Capture the cell that displays the provided text and extract its (x, y) central coordinate. 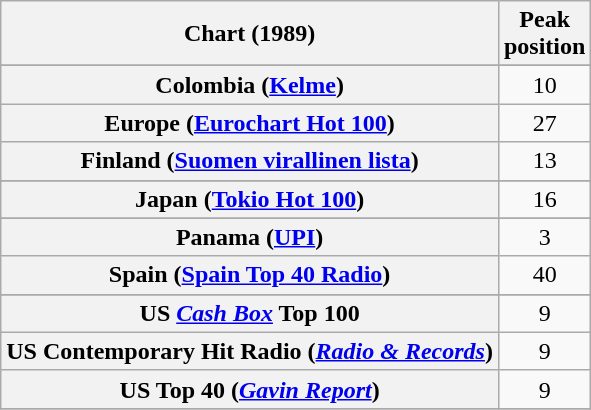
Peakposition (544, 34)
Colombia (Kelme) (250, 85)
US Contemporary Hit Radio (Radio & Records) (250, 351)
10 (544, 85)
Finland (Suomen virallinen lista) (250, 161)
16 (544, 199)
Japan (Tokio Hot 100) (250, 199)
Europe (Eurochart Hot 100) (250, 123)
27 (544, 123)
US Cash Box Top 100 (250, 313)
Panama (UPI) (250, 237)
US Top 40 (Gavin Report) (250, 389)
Spain (Spain Top 40 Radio) (250, 275)
13 (544, 161)
3 (544, 237)
Chart (1989) (250, 34)
40 (544, 275)
